Return [X, Y] of the center of cell containing provided text 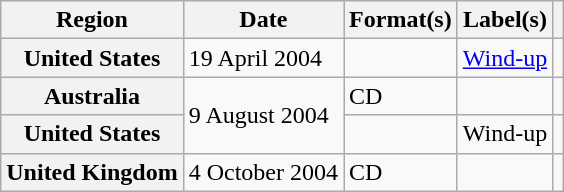
Format(s) [401, 20]
9 August 2004 [263, 115]
Australia [92, 96]
4 October 2004 [263, 172]
United Kingdom [92, 172]
19 April 2004 [263, 58]
Region [92, 20]
Date [263, 20]
Label(s) [504, 20]
